Search for the cell housing the specified text and yield its [x, y] center coordinate. 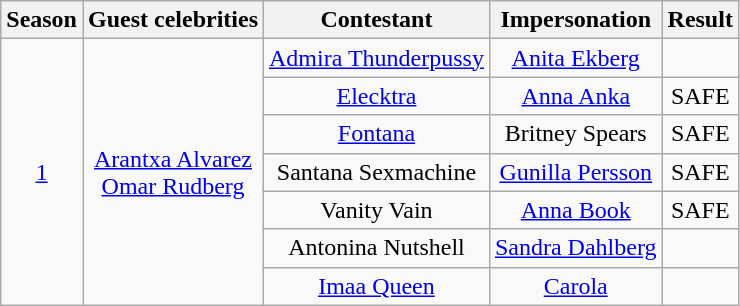
Gunilla Persson [576, 172]
Impersonation [576, 20]
Britney Spears [576, 134]
Fontana [377, 134]
1 [42, 172]
Result [700, 20]
Carola [576, 286]
Guest celebrities [172, 20]
Santana Sexmachine [377, 172]
Antonina Nutshell [377, 248]
Arantxa AlvarezOmar Rudberg [172, 172]
Anna Anka [576, 96]
Contestant [377, 20]
Vanity Vain [377, 210]
Season [42, 20]
Anna Book [576, 210]
Sandra Dahlberg [576, 248]
Anita Ekberg [576, 58]
Elecktra [377, 96]
Admira Thunderpussy [377, 58]
Imaa Queen [377, 286]
